Output the [X, Y] coordinate of the center of the cell containing the given text.  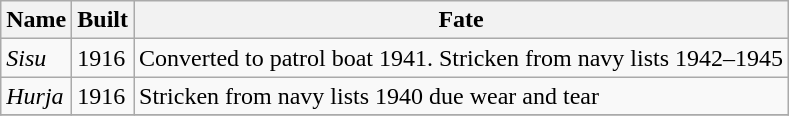
Converted to patrol boat 1941. Stricken from navy lists 1942–1945 [462, 58]
Hurja [36, 96]
Stricken from navy lists 1940 due wear and tear [462, 96]
Name [36, 20]
Built [103, 20]
Fate [462, 20]
Sisu [36, 58]
